Capture the cell that displays the provided text and extract its (X, Y) central coordinate. 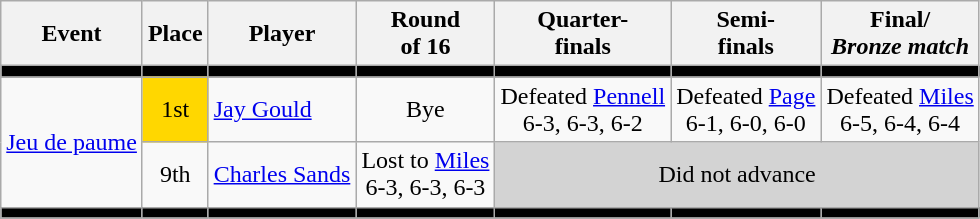
Quarter-finals (583, 34)
Event (72, 34)
Defeated Page 6-1, 6-0, 6-0 (746, 110)
Jay Gould (282, 110)
Bye (426, 110)
Lost to Miles 6-3, 6-3, 6-3 (426, 174)
9th (175, 174)
Player (282, 34)
Place (175, 34)
Defeated Miles 6-5, 6-4, 6-4 (900, 110)
Semi-finals (746, 34)
Charles Sands (282, 174)
Final/Bronze match (900, 34)
Did not advance (737, 174)
Jeu de paume (72, 142)
1st (175, 110)
Defeated Pennell 6-3, 6-3, 6-2 (583, 110)
Round of 16 (426, 34)
